Capture the cell that displays the provided text and extract its (X, Y) central coordinate. 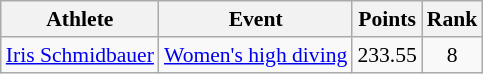
Women's high diving (256, 55)
Iris Schmidbauer (80, 55)
Athlete (80, 19)
8 (452, 55)
Event (256, 19)
Points (386, 19)
233.55 (386, 55)
Rank (452, 19)
